Pinpoint the cell where the given text exists, returning its [X, Y] midpoint coordinate. 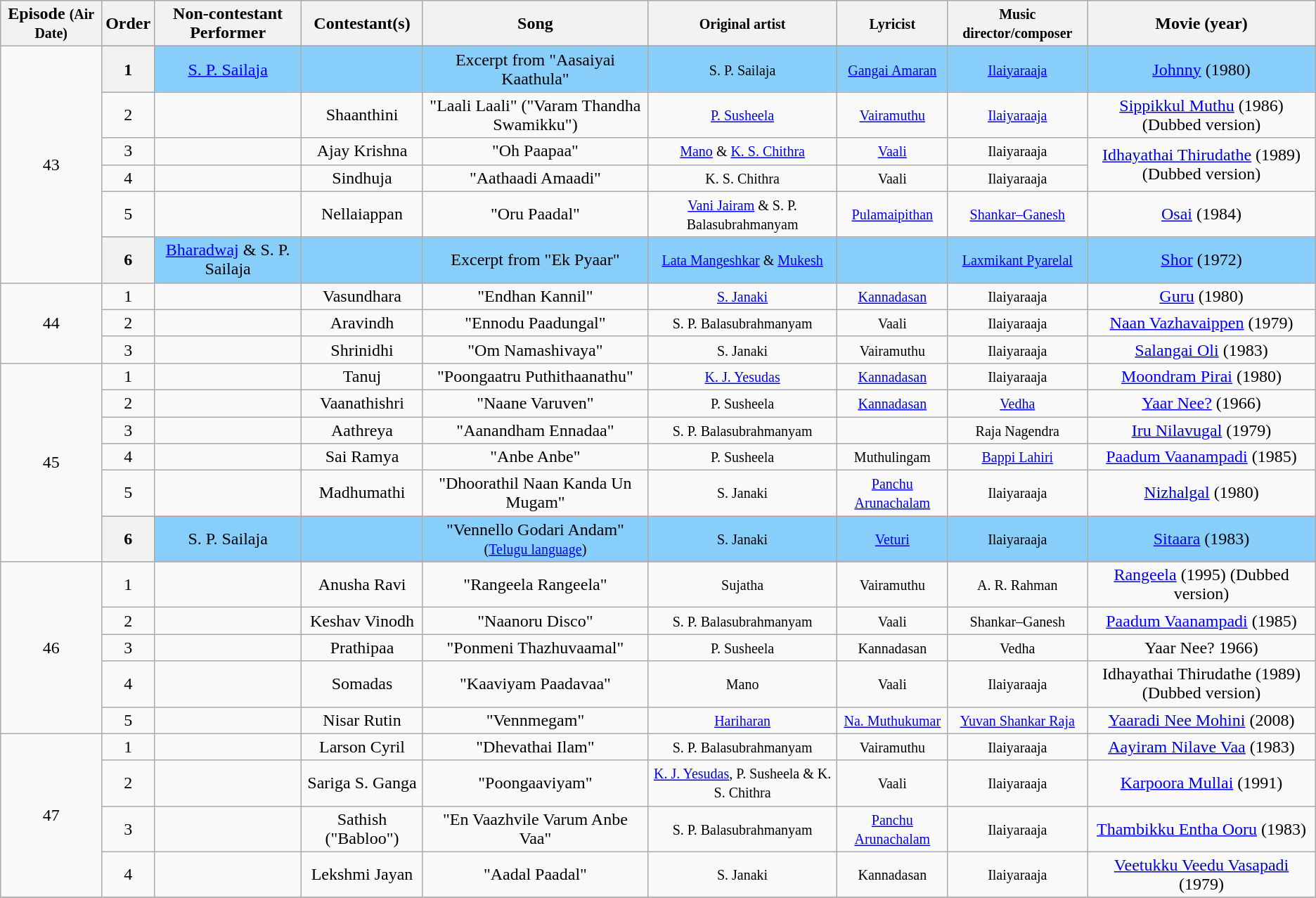
Madhumathi [363, 494]
Vani Jairam & S. P. Balasubrahmanyam [742, 214]
Salangai Oli (1983) [1201, 349]
Yaar Nee? 1966) [1201, 648]
45 [51, 462]
Iru Nilavugal (1979) [1201, 430]
Prathipaa [363, 648]
Naan Vazhavaippen (1979) [1201, 323]
Aravindh [363, 323]
Nizhalgal (1980) [1201, 494]
Shor (1972) [1201, 260]
"Aadal Paadal" [535, 875]
Larson Cyril [363, 747]
Original artist [742, 24]
Moondram Pirai (1980) [1201, 376]
"Vennello Godari Andam" (Telugu language) [535, 539]
"Poongaatru Puthithaanathu" [535, 376]
Sai Ramya [363, 457]
Anusha Ravi [363, 585]
Song [535, 24]
"Ennodu Paadungal" [535, 323]
Pulamaipithan [893, 214]
Lata Mangeshkar & Mukesh [742, 260]
Sujatha [742, 585]
Osai (1984) [1201, 214]
K. S. Chithra [742, 178]
"Kaaviyam Paadavaa" [535, 684]
"Naanoru Disco" [535, 621]
K. J. Yesudas, P. Susheela & K. S. Chithra [742, 783]
Thambikku Entha Ooru (1983) [1201, 828]
Keshav Vinodh [363, 621]
Excerpt from "Ek Pyaar" [535, 260]
Aathreya [363, 430]
"Endhan Kannil" [535, 296]
Mano [742, 684]
Ajay Krishna [363, 151]
Nellaiappan [363, 214]
"Anbe Anbe" [535, 457]
"Oru Paadal" [535, 214]
Sitaara (1983) [1201, 539]
Order [128, 24]
Veturi [893, 539]
Sariga S. Ganga [363, 783]
Guru (1980) [1201, 296]
46 [51, 648]
Bharadwaj & S. P. Sailaja [228, 260]
K. J. Yesudas [742, 376]
Lyricist [893, 24]
"Om Namashivaya" [535, 349]
"Poongaaviyam" [535, 783]
Nisar Rutin [363, 720]
Sathish ("Babloo") [363, 828]
Na. Muthukumar [893, 720]
Yuvan Shankar Raja [1018, 720]
Episode (Air Date) [51, 24]
Mano & K. S. Chithra [742, 151]
Shrinidhi [363, 349]
Muthulingam [893, 457]
47 [51, 816]
A. R. Rahman [1018, 585]
Excerpt from "Aasaiyai Kaathula" [535, 69]
Non-contestant Performer [228, 24]
"Laali Laali" ("Varam Thandha Swamikku") [535, 115]
Yaaradi Nee Mohini (2008) [1201, 720]
43 [51, 165]
Johnny (1980) [1201, 69]
Bappi Lahiri [1018, 457]
"Rangeela Rangeela" [535, 585]
44 [51, 323]
Aayiram Nilave Vaa (1983) [1201, 747]
Yaar Nee? (1966) [1201, 403]
"Vennmegam" [535, 720]
Raja Nagendra [1018, 430]
Contestant(s) [363, 24]
"Ponmeni Thazhuvaamal" [535, 648]
Rangeela (1995) (Dubbed version) [1201, 585]
"Dhoorathil Naan Kanda Un Mugam" [535, 494]
Laxmikant Pyarelal [1018, 260]
"Naane Varuven" [535, 403]
Music director/composer [1018, 24]
Somadas [363, 684]
Hariharan [742, 720]
"Oh Paapaa" [535, 151]
Sindhuja [363, 178]
"Aathaadi Amaadi" [535, 178]
"Dhevathai Ilam" [535, 747]
Veetukku Veedu Vasapadi (1979) [1201, 875]
Tanuj [363, 376]
Vasundhara [363, 296]
Sippikkul Muthu (1986) (Dubbed version) [1201, 115]
Movie (year) [1201, 24]
Karpoora Mullai (1991) [1201, 783]
Shaanthini [363, 115]
Lekshmi Jayan [363, 875]
Gangai Amaran [893, 69]
Vaanathishri [363, 403]
"Aanandham Ennadaa" [535, 430]
"En Vaazhvile Varum Anbe Vaa" [535, 828]
